Search for the cell housing the specified text and yield its [X, Y] center coordinate. 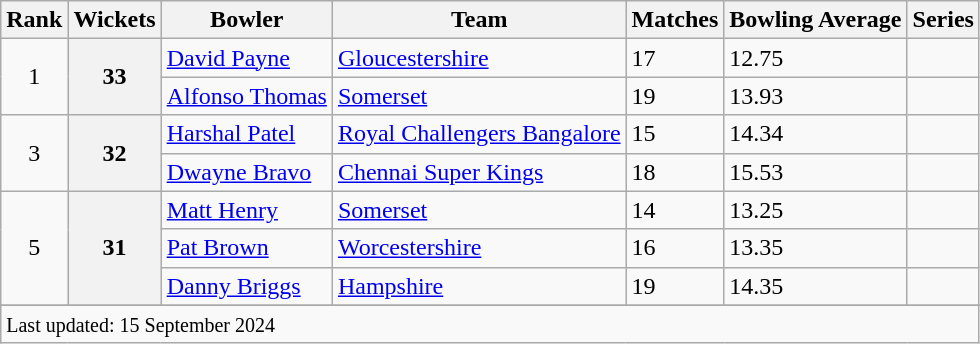
David Payne [246, 58]
Gloucestershire [479, 58]
3 [34, 153]
Matches [675, 20]
Team [479, 20]
Matt Henry [246, 210]
15 [675, 134]
Hampshire [479, 286]
Worcestershire [479, 248]
31 [114, 248]
12.75 [816, 58]
18 [675, 172]
32 [114, 153]
1 [34, 77]
Chennai Super Kings [479, 172]
14.34 [816, 134]
Dwayne Bravo [246, 172]
Bowler [246, 20]
13.25 [816, 210]
Last updated: 15 September 2024 [490, 324]
33 [114, 77]
Wickets [114, 20]
Bowling Average [816, 20]
16 [675, 248]
14 [675, 210]
5 [34, 248]
Royal Challengers Bangalore [479, 134]
Pat Brown [246, 248]
15.53 [816, 172]
Rank [34, 20]
Series [943, 20]
13.35 [816, 248]
17 [675, 58]
13.93 [816, 96]
Harshal Patel [246, 134]
Danny Briggs [246, 286]
Alfonso Thomas [246, 96]
14.35 [816, 286]
